Provide the [X, Y] coordinate of the cell's center where the given text is located.  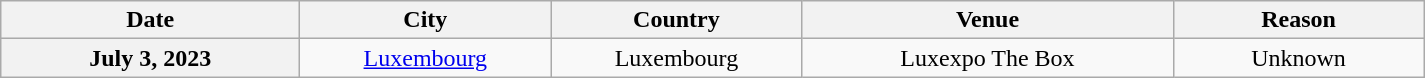
City [426, 20]
Luxexpo The Box [988, 58]
Reason [1298, 20]
Unknown [1298, 58]
July 3, 2023 [150, 58]
Date [150, 20]
Venue [988, 20]
Country [676, 20]
